From the cell containing the given text, extract its center point as [X, Y] coordinate. 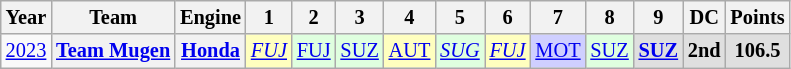
2nd [704, 51]
Engine [210, 17]
Year [26, 17]
MOT [558, 51]
106.5 [758, 51]
4 [410, 17]
Honda [210, 51]
3 [359, 17]
DC [704, 17]
Team [113, 17]
7 [558, 17]
9 [658, 17]
AUT [410, 51]
1 [269, 17]
5 [460, 17]
2 [314, 17]
SUG [460, 51]
8 [609, 17]
6 [508, 17]
Team Mugen [113, 51]
Points [758, 17]
2023 [26, 51]
